Output the (X, Y) coordinate of the center of the cell containing the given text.  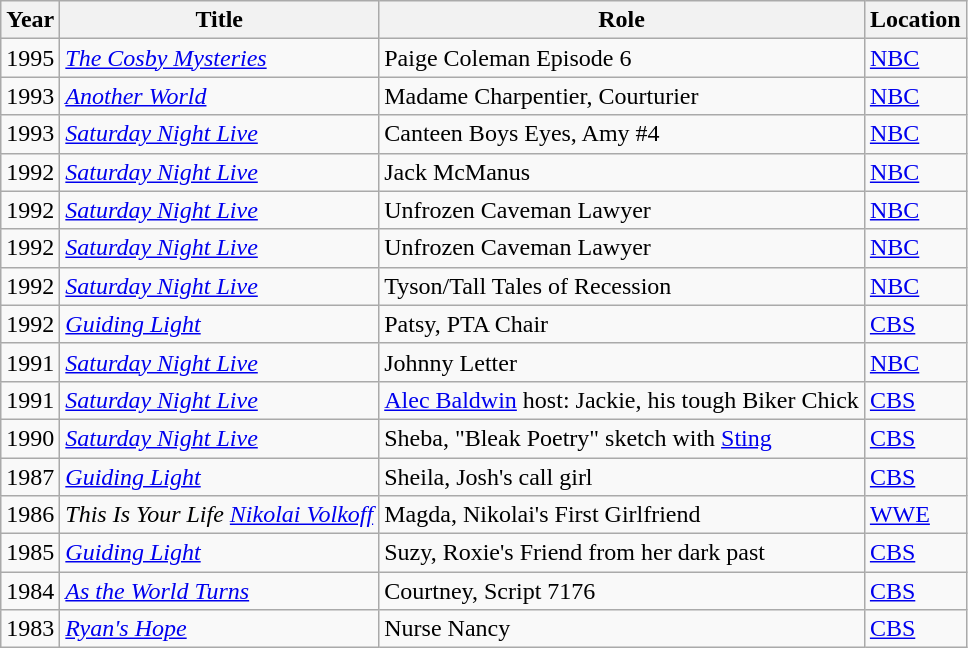
1987 (30, 477)
Canteen Boys Eyes, Amy #4 (622, 134)
Title (220, 20)
Location (915, 20)
1983 (30, 629)
Courtney, Script 7176 (622, 591)
Sheila, Josh's call girl (622, 477)
WWE (915, 515)
Johnny Letter (622, 362)
Suzy, Roxie's Friend from her dark past (622, 553)
Role (622, 20)
1990 (30, 438)
Jack McManus (622, 172)
1995 (30, 58)
As the World Turns (220, 591)
This Is Your Life Nikolai Volkoff (220, 515)
Sheba, "Bleak Poetry" sketch with Sting (622, 438)
Another World (220, 96)
Tyson/Tall Tales of Recession (622, 286)
Year (30, 20)
Magda, Nikolai's First Girlfriend (622, 515)
Patsy, PTA Chair (622, 324)
The Cosby Mysteries (220, 58)
Madame Charpentier, Courturier (622, 96)
Paige Coleman Episode 6 (622, 58)
Nurse Nancy (622, 629)
1985 (30, 553)
Ryan's Hope (220, 629)
Alec Baldwin host: Jackie, his tough Biker Chick (622, 400)
1984 (30, 591)
1986 (30, 515)
